Pinpoint the cell where the given text exists, returning its (x, y) midpoint coordinate. 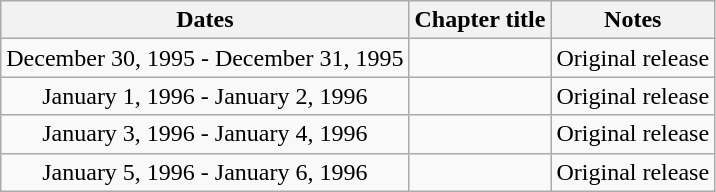
January 5, 1996 - January 6, 1996 (205, 172)
January 1, 1996 - January 2, 1996 (205, 96)
Chapter title (480, 20)
Dates (205, 20)
January 3, 1996 - January 4, 1996 (205, 134)
Notes (633, 20)
December 30, 1995 - December 31, 1995 (205, 58)
